Output the [x, y] coordinate of the center of the cell containing the given text.  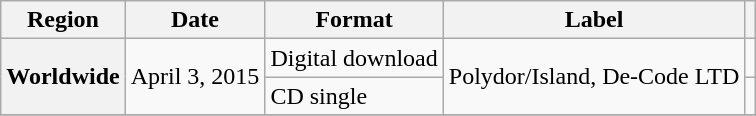
Digital download [354, 58]
April 3, 2015 [195, 77]
Label [594, 20]
Format [354, 20]
CD single [354, 96]
Date [195, 20]
Polydor/Island, De-Code LTD [594, 77]
Worldwide [63, 77]
Region [63, 20]
